Return (X, Y) of the center of cell containing provided text 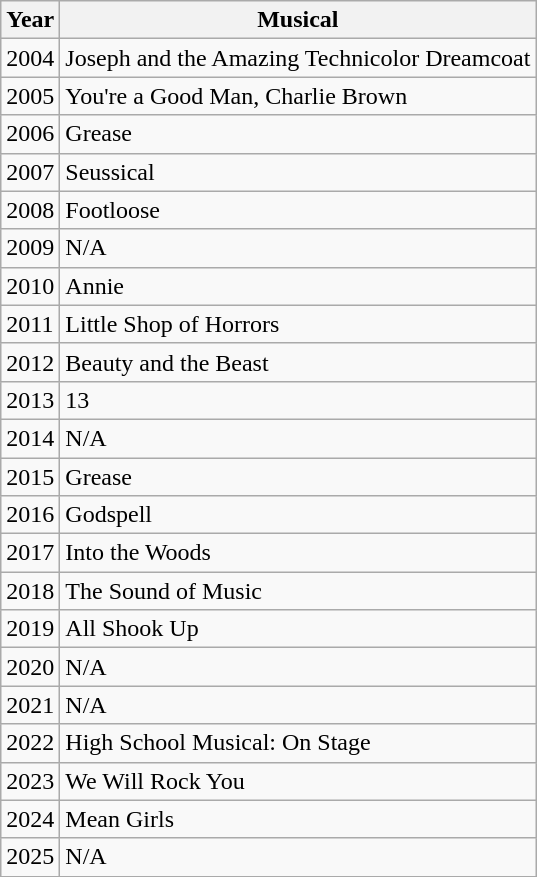
Annie (298, 286)
Godspell (298, 515)
Little Shop of Horrors (298, 324)
2022 (30, 743)
2018 (30, 591)
Seussical (298, 172)
Into the Woods (298, 553)
2014 (30, 438)
The Sound of Music (298, 591)
2009 (30, 248)
2011 (30, 324)
All Shook Up (298, 629)
2013 (30, 400)
Footloose (298, 210)
Beauty and the Beast (298, 362)
2010 (30, 286)
13 (298, 400)
2006 (30, 134)
High School Musical: On Stage (298, 743)
2012 (30, 362)
2020 (30, 667)
2008 (30, 210)
2007 (30, 172)
2015 (30, 477)
2021 (30, 705)
Mean Girls (298, 819)
2024 (30, 819)
2016 (30, 515)
Musical (298, 20)
Joseph and the Amazing Technicolor Dreamcoat (298, 58)
Year (30, 20)
2023 (30, 781)
2025 (30, 857)
2017 (30, 553)
You're a Good Man, Charlie Brown (298, 96)
2004 (30, 58)
2005 (30, 96)
2019 (30, 629)
We Will Rock You (298, 781)
